Provide the [x, y] coordinate of the cell's center where the given text is located.  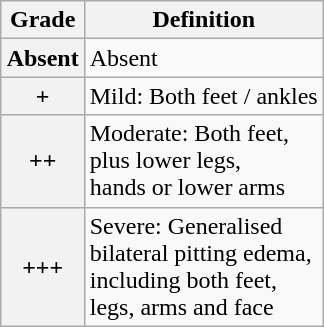
Grade [42, 20]
Severe: Generalised bilateral pitting edema, including both feet, legs, arms and face [204, 266]
Moderate: Both feet, plus lower legs, hands or lower arms [204, 161]
Mild: Both feet / ankles [204, 96]
++ [42, 161]
Definition [204, 20]
+++ [42, 266]
+ [42, 96]
